For the text-containing cell, return its midpoint in [x, y] coordinate format. 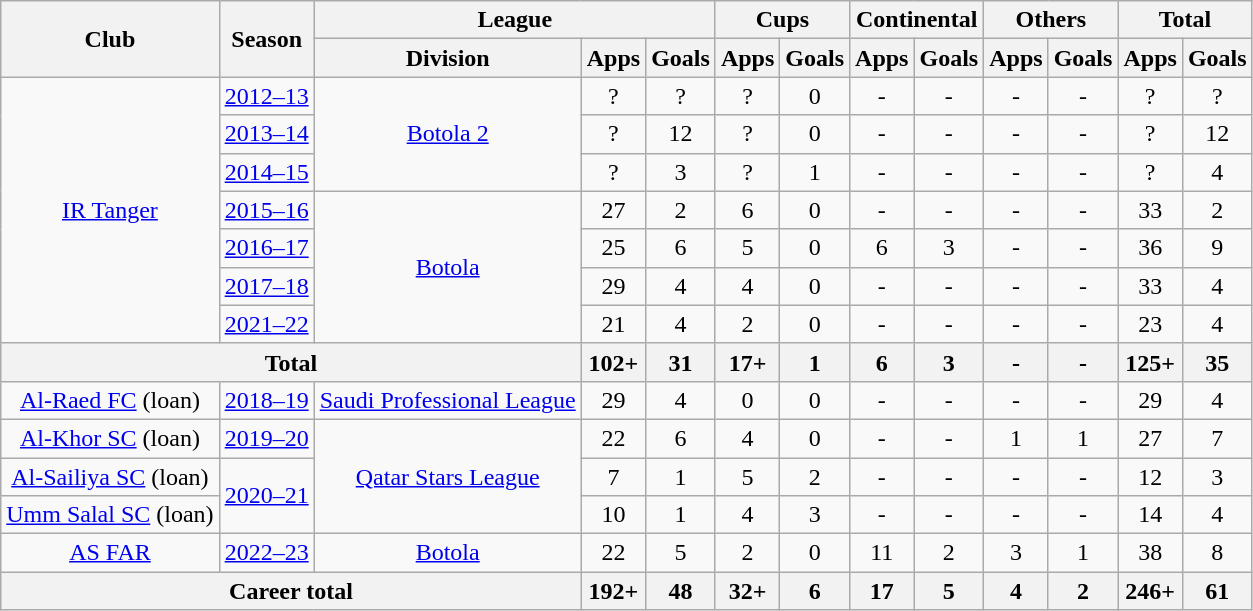
AS FAR [110, 553]
38 [1150, 553]
10 [613, 515]
Al-Sailiya SC (loan) [110, 477]
32+ [747, 591]
2022–23 [266, 553]
2016–17 [266, 248]
192+ [613, 591]
Division [448, 58]
Al-Raed FC (loan) [110, 400]
Others [1051, 20]
23 [1150, 324]
48 [681, 591]
Cups [782, 20]
Club [110, 39]
17+ [747, 362]
31 [681, 362]
Qatar Stars League [448, 476]
2021–22 [266, 324]
League [514, 20]
2017–18 [266, 286]
Al-Khor SC (loan) [110, 438]
17 [882, 591]
2013–14 [266, 134]
IR Tanger [110, 210]
Season [266, 39]
14 [1150, 515]
21 [613, 324]
Continental [917, 20]
102+ [613, 362]
2019–20 [266, 438]
Career total [291, 591]
36 [1150, 248]
9 [1217, 248]
61 [1217, 591]
25 [613, 248]
2018–19 [266, 400]
8 [1217, 553]
2012–13 [266, 96]
2015–16 [266, 210]
2014–15 [266, 172]
2020–21 [266, 496]
Saudi Professional League [448, 400]
Umm Salal SC (loan) [110, 515]
125+ [1150, 362]
11 [882, 553]
35 [1217, 362]
246+ [1150, 591]
Botola 2 [448, 134]
